Locate the cell with the specified text and output its (X, Y) center coordinate. 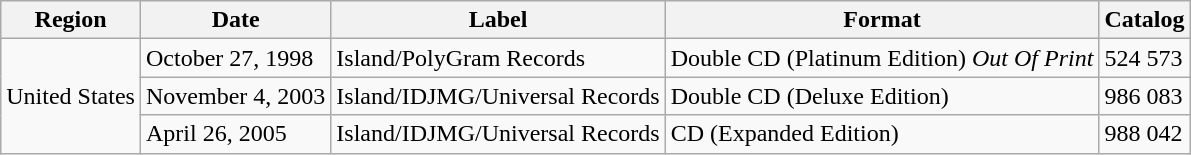
Region (71, 20)
CD (Expanded Edition) (882, 134)
April 26, 2005 (235, 134)
Double CD (Platinum Edition) Out Of Print (882, 58)
988 042 (1144, 134)
Label (498, 20)
Date (235, 20)
Format (882, 20)
October 27, 1998 (235, 58)
Island/PolyGram Records (498, 58)
986 083 (1144, 96)
November 4, 2003 (235, 96)
Double CD (Deluxe Edition) (882, 96)
524 573 (1144, 58)
United States (71, 96)
Catalog (1144, 20)
